Identify which cell holds the provided text, then report its [x, y] central coordinate. 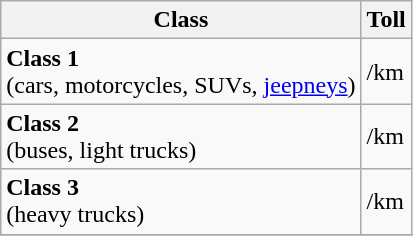
Toll [386, 20]
Class 1(cars, motorcycles, SUVs, jeepneys) [181, 72]
Class 3(heavy trucks) [181, 202]
Class [181, 20]
Class 2(buses, light trucks) [181, 136]
